Return (x, y) of the center of cell containing provided text 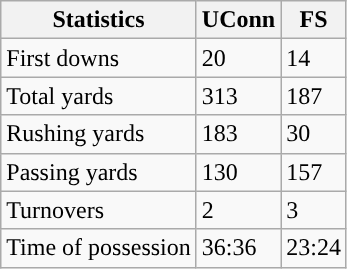
2 (238, 210)
30 (314, 134)
14 (314, 58)
130 (238, 172)
313 (238, 96)
Rushing yards (99, 134)
First downs (99, 58)
23:24 (314, 248)
36:36 (238, 248)
187 (314, 96)
FS (314, 20)
Turnovers (99, 210)
20 (238, 58)
Time of possession (99, 248)
Statistics (99, 20)
3 (314, 210)
Total yards (99, 96)
UConn (238, 20)
157 (314, 172)
Passing yards (99, 172)
183 (238, 134)
